Identify which cell holds the provided text, then report its (X, Y) central coordinate. 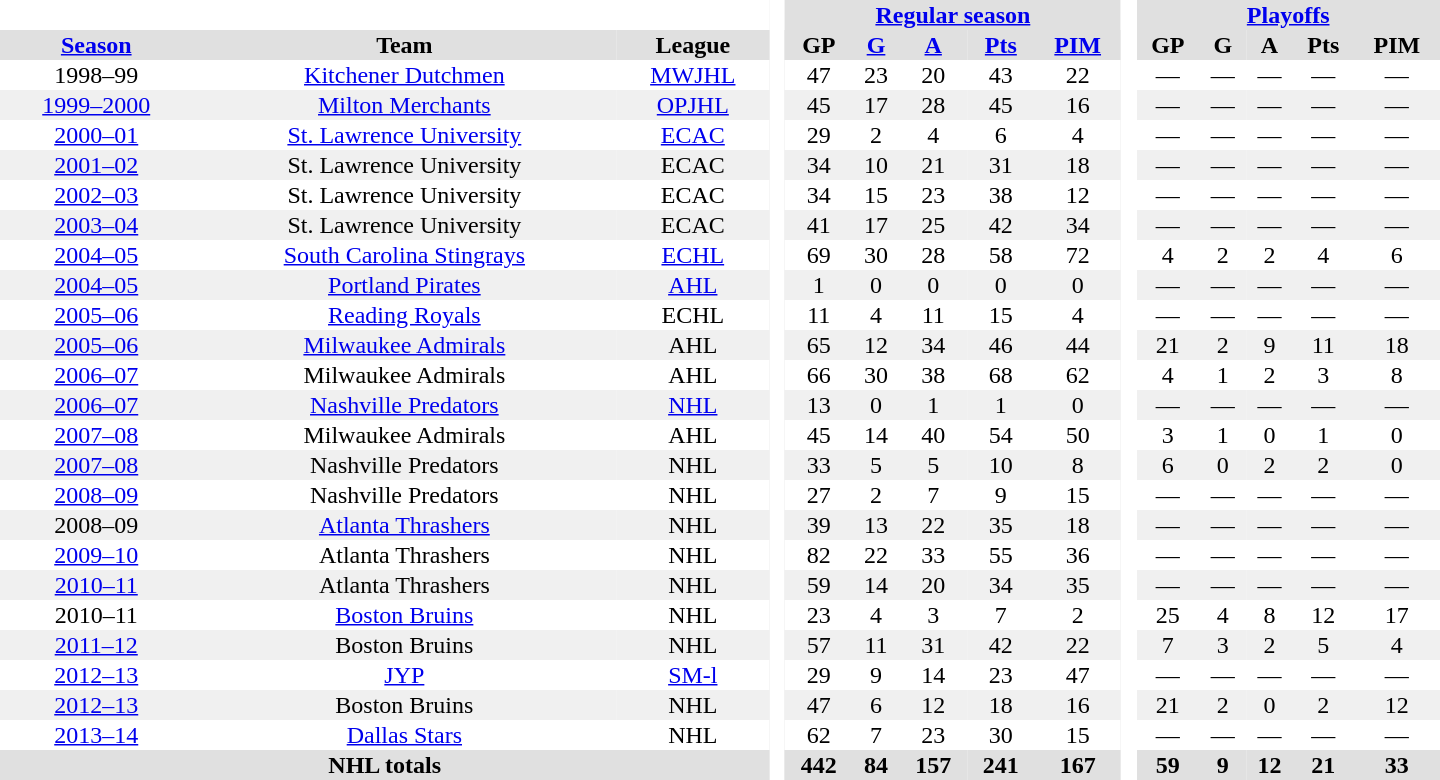
2003–04 (96, 225)
65 (819, 345)
2009–10 (96, 555)
2001–02 (96, 165)
58 (1001, 255)
Kitchener Dutchmen (404, 75)
84 (876, 765)
167 (1078, 765)
OPJHL (692, 105)
39 (819, 525)
SM-l (692, 675)
442 (819, 765)
Playoffs (1288, 15)
1998–99 (96, 75)
40 (933, 435)
43 (1001, 75)
Portland Pirates (404, 285)
NHL totals (384, 765)
Season (96, 45)
44 (1078, 345)
MWJHL (692, 75)
27 (819, 495)
54 (1001, 435)
League (692, 45)
Dallas Stars (404, 735)
Regular season (953, 15)
South Carolina Stingrays (404, 255)
2002–03 (96, 195)
2013–14 (96, 735)
55 (1001, 555)
69 (819, 255)
57 (819, 645)
241 (1001, 765)
2011–12 (96, 645)
157 (933, 765)
Reading Royals (404, 315)
1999–2000 (96, 105)
2000–01 (96, 135)
68 (1001, 375)
46 (1001, 345)
41 (819, 225)
Milton Merchants (404, 105)
72 (1078, 255)
36 (1078, 555)
JYP (404, 675)
50 (1078, 435)
66 (819, 375)
Team (404, 45)
82 (819, 555)
